Pinpoint the cell where the given text exists, returning its [X, Y] midpoint coordinate. 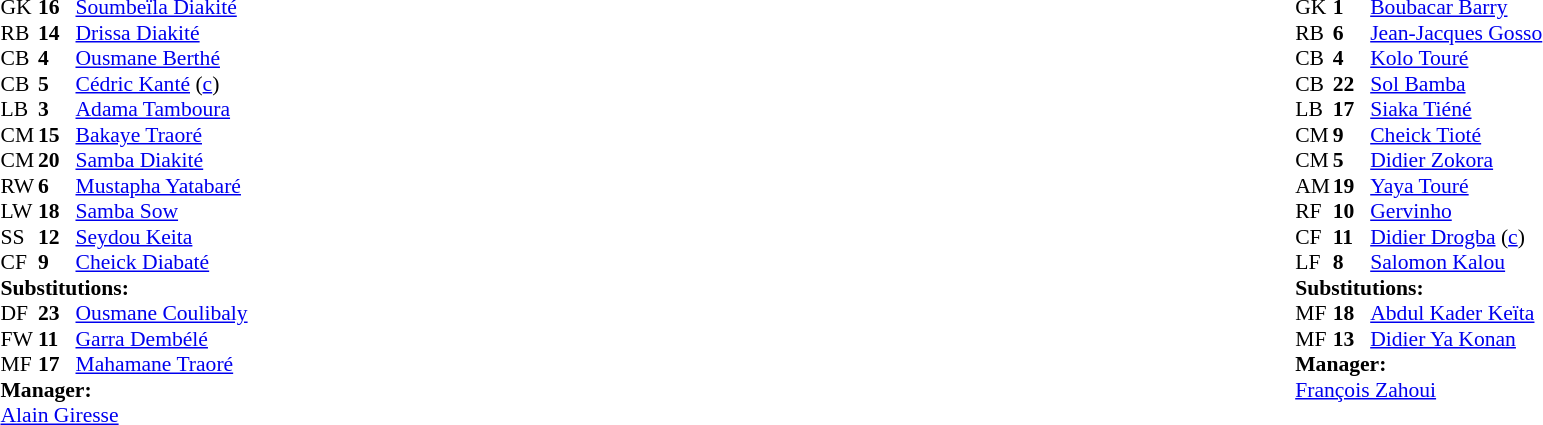
Gervinho [1456, 211]
Seydou Keita [162, 237]
LF [1314, 263]
Bakaye Traoré [162, 135]
Cheick Tioté [1456, 135]
Mahamane Traoré [162, 365]
Abdul Kader Keïta [1456, 313]
20 [57, 161]
SS [19, 237]
RW [19, 186]
LW [19, 211]
François Zahoui [1418, 390]
8 [1352, 263]
Didier Zokora [1456, 161]
12 [57, 237]
Mustapha Yatabaré [162, 186]
19 [1352, 186]
Ousmane Berthé [162, 59]
Garra Dembélé [162, 339]
Samba Sow [162, 211]
Drissa Diakité [162, 33]
Didier Drogba (c) [1456, 237]
DF [19, 313]
Salomon Kalou [1456, 263]
FW [19, 339]
Kolo Touré [1456, 59]
22 [1352, 84]
23 [57, 313]
Jean-Jacques Gosso [1456, 33]
Sol Bamba [1456, 84]
15 [57, 135]
Didier Ya Konan [1456, 339]
Ousmane Coulibaly [162, 313]
10 [1352, 211]
Siaka Tiéné [1456, 109]
14 [57, 33]
13 [1352, 339]
RF [1314, 211]
Yaya Touré [1456, 186]
AM [1314, 186]
Adama Tamboura [162, 109]
Cheick Diabaté [162, 263]
3 [57, 109]
Cédric Kanté (c) [162, 84]
Samba Diakité [162, 161]
